Output the [x, y] coordinate of the center of the cell containing the given text.  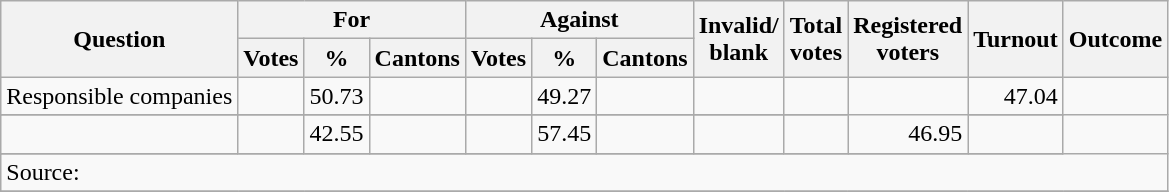
Totalvotes [816, 39]
Against [579, 20]
Invalid/blank [738, 39]
49.27 [564, 96]
57.45 [564, 134]
42.55 [336, 134]
Responsible companies [120, 96]
Question [120, 39]
50.73 [336, 96]
Outcome [1115, 39]
For [352, 20]
47.04 [1016, 96]
Source: [584, 172]
46.95 [908, 134]
Registeredvoters [908, 39]
Turnout [1016, 39]
